Output the [X, Y] coordinate of the center of the cell containing the given text.  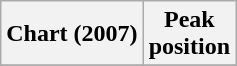
Chart (2007) [72, 34]
Peakposition [189, 34]
